Capture the cell that displays the provided text and extract its (x, y) central coordinate. 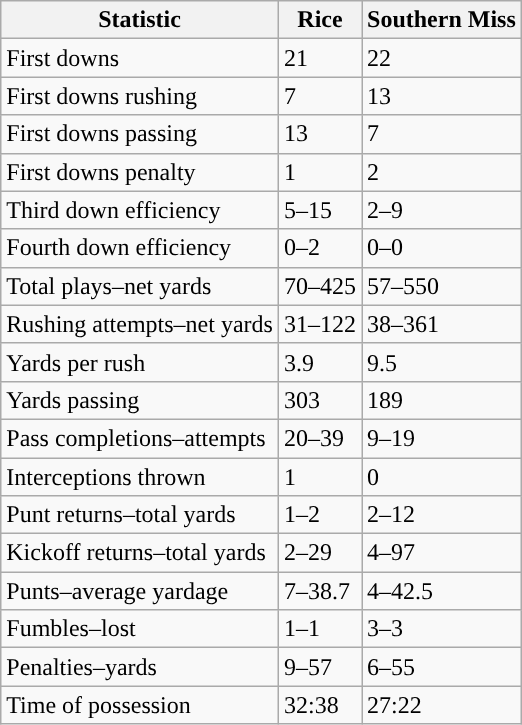
57–550 (442, 286)
2–9 (442, 210)
4–42.5 (442, 591)
Fumbles–lost (140, 629)
2–12 (442, 515)
70–425 (320, 286)
5–15 (320, 210)
Rushing attempts–net yards (140, 324)
Statistic (140, 20)
Time of possession (140, 705)
First downs passing (140, 134)
Southern Miss (442, 20)
Kickoff returns–total yards (140, 553)
9–19 (442, 438)
31–122 (320, 324)
9–57 (320, 667)
38–361 (442, 324)
0–0 (442, 248)
2 (442, 172)
Penalties–yards (140, 667)
Third down efficiency (140, 210)
Total plays–net yards (140, 286)
First downs rushing (140, 96)
Pass completions–attempts (140, 438)
3–3 (442, 629)
First downs (140, 58)
303 (320, 400)
21 (320, 58)
0 (442, 477)
Yards per rush (140, 362)
Yards passing (140, 400)
7–38.7 (320, 591)
32:38 (320, 705)
2–29 (320, 553)
27:22 (442, 705)
Punt returns–total yards (140, 515)
Fourth down efficiency (140, 248)
Punts–average yardage (140, 591)
First downs penalty (140, 172)
1–2 (320, 515)
22 (442, 58)
189 (442, 400)
Rice (320, 20)
9.5 (442, 362)
4–97 (442, 553)
20–39 (320, 438)
1–1 (320, 629)
6–55 (442, 667)
Interceptions thrown (140, 477)
3.9 (320, 362)
0–2 (320, 248)
